Capture the cell that displays the provided text and extract its [X, Y] central coordinate. 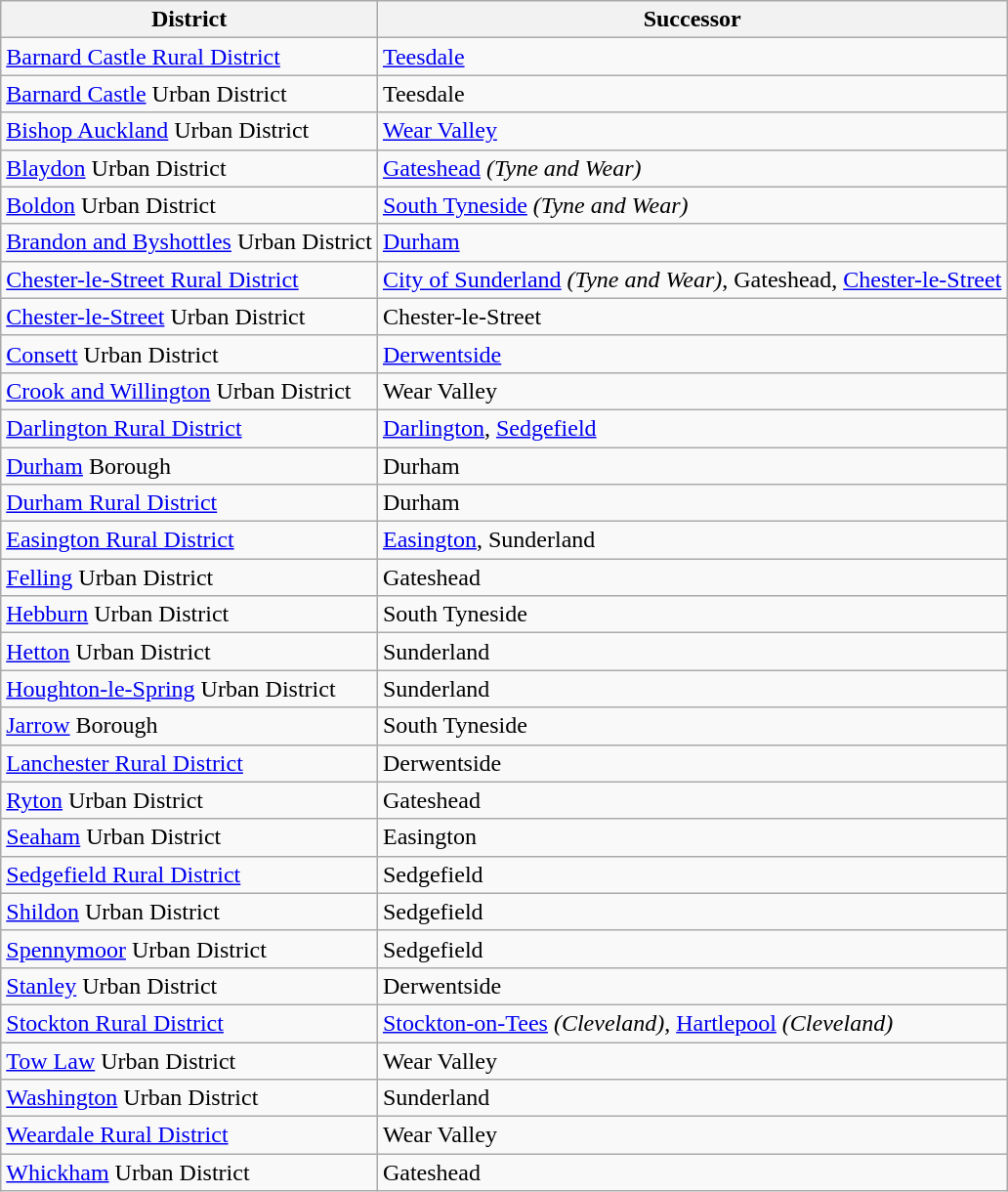
Seaham Urban District [189, 837]
Successor [692, 20]
Houghton-le-Spring Urban District [189, 689]
Darlington, Sedgefield [692, 428]
Chester-le-Street Urban District [189, 317]
District [189, 20]
Darlington Rural District [189, 428]
Boldon Urban District [189, 205]
Barnard Castle Rural District [189, 57]
Chester-le-Street Rural District [189, 279]
Lanchester Rural District [189, 763]
Consett Urban District [189, 354]
City of Sunderland (Tyne and Wear), Gateshead, Chester-le-Street [692, 279]
Gateshead (Tyne and Wear) [692, 168]
Hetton Urban District [189, 652]
Hebburn Urban District [189, 615]
Stockton Rural District [189, 1023]
Durham Borough [189, 466]
Brandon and Byshottles Urban District [189, 242]
Shildon Urban District [189, 912]
Washington Urban District [189, 1098]
Weardale Rural District [189, 1135]
Blaydon Urban District [189, 168]
Bishop Auckland Urban District [189, 131]
Spennymoor Urban District [189, 949]
Sedgefield Rural District [189, 874]
Felling Urban District [189, 577]
South Tyneside (Tyne and Wear) [692, 205]
Stockton-on-Tees (Cleveland), Hartlepool (Cleveland) [692, 1023]
Durham Rural District [189, 503]
Chester-le-Street [692, 317]
Easington Rural District [189, 540]
Tow Law Urban District [189, 1060]
Ryton Urban District [189, 800]
Stanley Urban District [189, 986]
Easington [692, 837]
Crook and Willington Urban District [189, 391]
Easington, Sunderland [692, 540]
Barnard Castle Urban District [189, 94]
Whickham Urban District [189, 1172]
Jarrow Borough [189, 726]
